Find where the given text appears and provide that cell's center as (X, Y) coordinate. 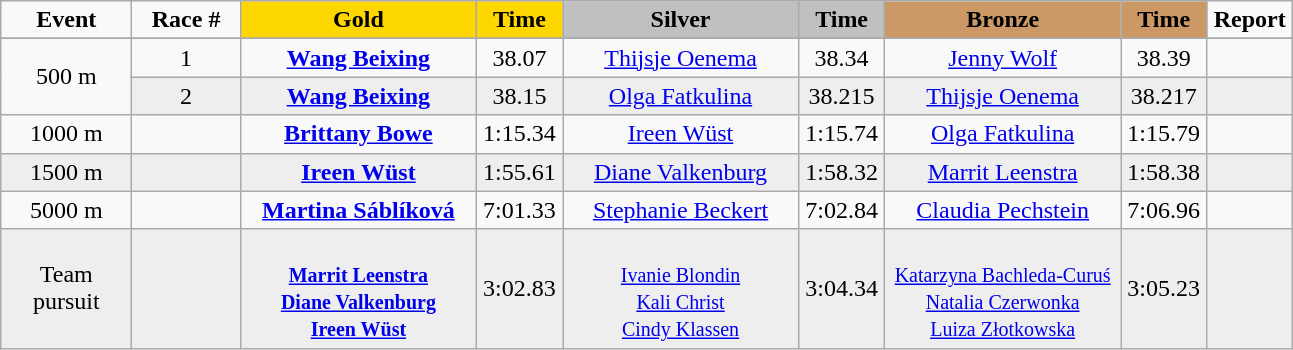
1 (186, 58)
1:55.61 (519, 172)
38.07 (519, 58)
7:02.84 (842, 210)
38.34 (842, 58)
Katarzyna Bachleda-CuruśNatalia CzerwonkaLuiza Złotkowska (1003, 288)
Team pursuit (66, 288)
Report (1250, 20)
500 m (66, 77)
Marrit LeenstraDiane ValkenburgIreen Wüst (358, 288)
Event (66, 20)
Brittany Bowe (358, 134)
Stephanie Beckert (680, 210)
38.215 (842, 96)
5000 m (66, 210)
Race # (186, 20)
7:06.96 (1164, 210)
38.39 (1164, 58)
3:05.23 (1164, 288)
Claudia Pechstein (1003, 210)
Ivanie BlondinKali ChristCindy Klassen (680, 288)
3:02.83 (519, 288)
Diane Valkenburg (680, 172)
1:15.34 (519, 134)
Gold (358, 20)
3:04.34 (842, 288)
1000 m (66, 134)
2 (186, 96)
38.15 (519, 96)
38.217 (1164, 96)
Martina Sáblíková (358, 210)
1:15.79 (1164, 134)
1:15.74 (842, 134)
Jenny Wolf (1003, 58)
7:01.33 (519, 210)
Silver (680, 20)
Marrit Leenstra (1003, 172)
Bronze (1003, 20)
1:58.38 (1164, 172)
1:58.32 (842, 172)
1500 m (66, 172)
